Determine the [X, Y] coordinate at the center of the cell enclosing the given text.  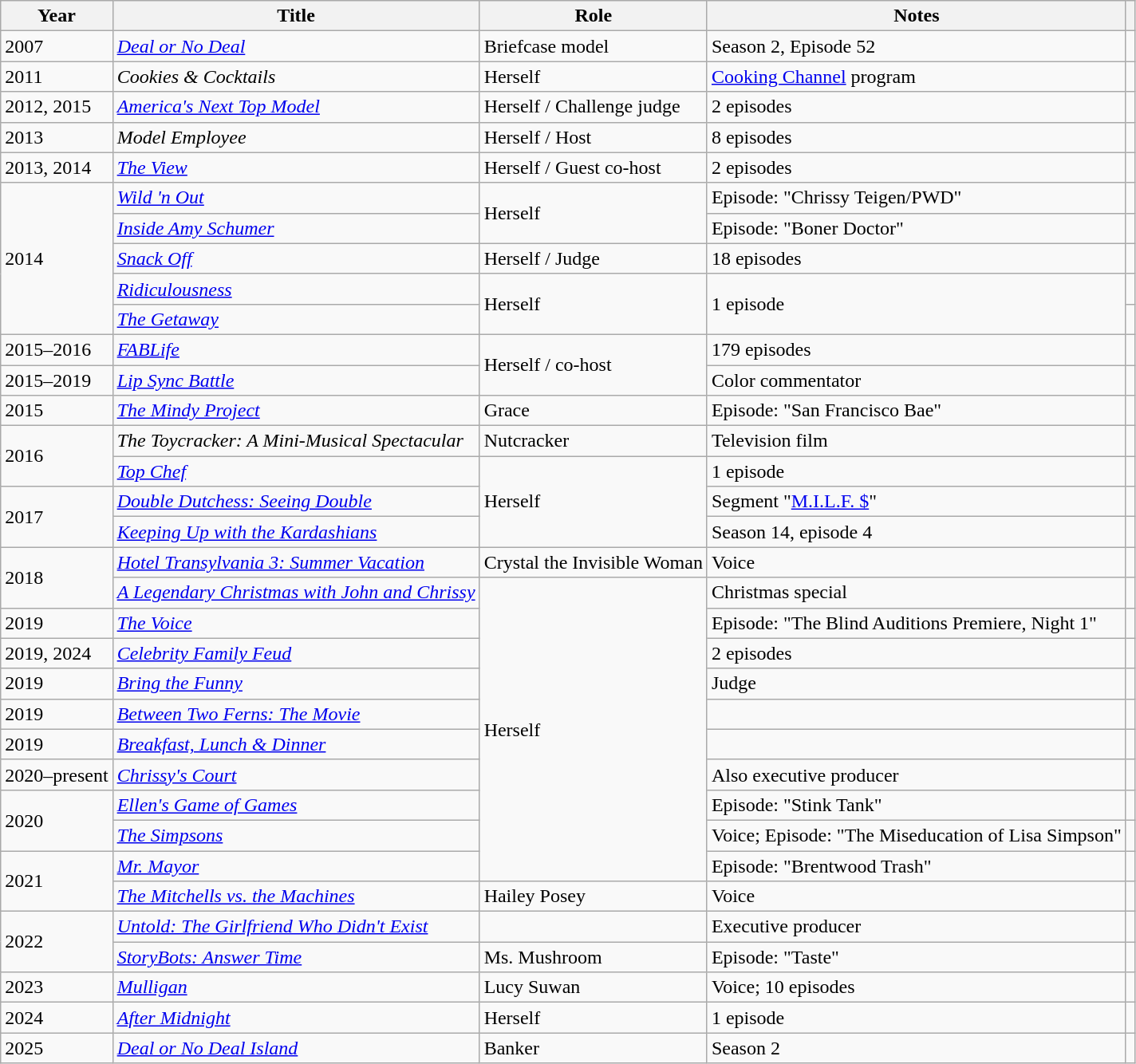
Briefcase model [594, 46]
The View [296, 167]
FABLife [296, 349]
2007 [57, 46]
Celebrity Family Feud [296, 653]
Banker [594, 1048]
2022 [57, 942]
Nutcracker [594, 441]
2015–2016 [57, 349]
Voice; Episode: "The Miseducation of Lisa Simpson" [916, 835]
Notes [916, 16]
2023 [57, 987]
The Mindy Project [296, 411]
Inside Amy Schumer [296, 228]
Herself / Host [594, 137]
The Getaway [296, 319]
Title [296, 16]
A Legendary Christmas with John and Chrissy [296, 593]
Cookies & Cocktails [296, 77]
Episode: "Brentwood Trash" [916, 865]
Herself / Challenge judge [594, 107]
Episode: "Stink Tank" [916, 805]
Mr. Mayor [296, 865]
Mulligan [296, 987]
Herself / Judge [594, 258]
Year [57, 16]
Double Dutchess: Seeing Double [296, 502]
2011 [57, 77]
2018 [57, 577]
8 episodes [916, 137]
Between Two Ferns: The Movie [296, 714]
Hotel Transylvania 3: Summer Vacation [296, 562]
2019, 2024 [57, 653]
Deal or No Deal [296, 46]
The Toycracker: A Mini-Musical Spectacular [296, 441]
Herself / Guest co-host [594, 167]
Hailey Posey [594, 897]
Keeping Up with the Kardashians [296, 532]
2017 [57, 517]
Bring the Funny [296, 684]
Snack Off [296, 258]
Christmas special [916, 593]
18 episodes [916, 258]
Untold: The Girlfriend Who Didn't Exist [296, 927]
2013 [57, 137]
Voice; 10 episodes [916, 987]
Ellen's Game of Games [296, 805]
Season 2, Episode 52 [916, 46]
Chrissy's Court [296, 774]
Role [594, 16]
Episode: "Boner Doctor" [916, 228]
StoryBots: Answer Time [296, 957]
2020 [57, 820]
Lucy Suwan [594, 987]
Episode: "The Blind Auditions Premiere, Night 1" [916, 623]
After Midnight [296, 1018]
Crystal the Invisible Woman [594, 562]
179 episodes [916, 349]
Deal or No Deal Island [296, 1048]
The Mitchells vs. the Machines [296, 897]
Executive producer [916, 927]
Grace [594, 411]
2013, 2014 [57, 167]
Color commentator [916, 380]
Episode: "Chrissy Teigen/PWD" [916, 198]
2016 [57, 456]
2021 [57, 881]
Wild 'n Out [296, 198]
Also executive producer [916, 774]
Ridiculousness [296, 289]
2024 [57, 1018]
Model Employee [296, 137]
2025 [57, 1048]
Segment "M.I.L.F. $" [916, 502]
Top Chef [296, 471]
Television film [916, 441]
The Voice [296, 623]
Judge [916, 684]
2015 [57, 411]
2014 [57, 258]
2020–present [57, 774]
Herself / co-host [594, 365]
Episode: "San Francisco Bae" [916, 411]
2012, 2015 [57, 107]
2015–2019 [57, 380]
Episode: "Taste" [916, 957]
America's Next Top Model [296, 107]
The Simpsons [296, 835]
Season 2 [916, 1048]
Lip Sync Battle [296, 380]
Breakfast, Lunch & Dinner [296, 744]
Cooking Channel program [916, 77]
Ms. Mushroom [594, 957]
Season 14, episode 4 [916, 532]
